For the text-containing cell, return its midpoint in [X, Y] coordinate format. 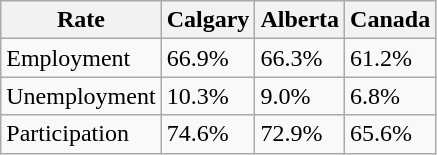
Unemployment [81, 96]
Rate [81, 20]
Alberta [300, 20]
Employment [81, 58]
10.3% [208, 96]
6.8% [390, 96]
Calgary [208, 20]
9.0% [300, 96]
66.3% [300, 58]
74.6% [208, 134]
66.9% [208, 58]
Participation [81, 134]
65.6% [390, 134]
61.2% [390, 58]
72.9% [300, 134]
Canada [390, 20]
